Determine the (X, Y) coordinate at the center of the cell enclosing the given text.  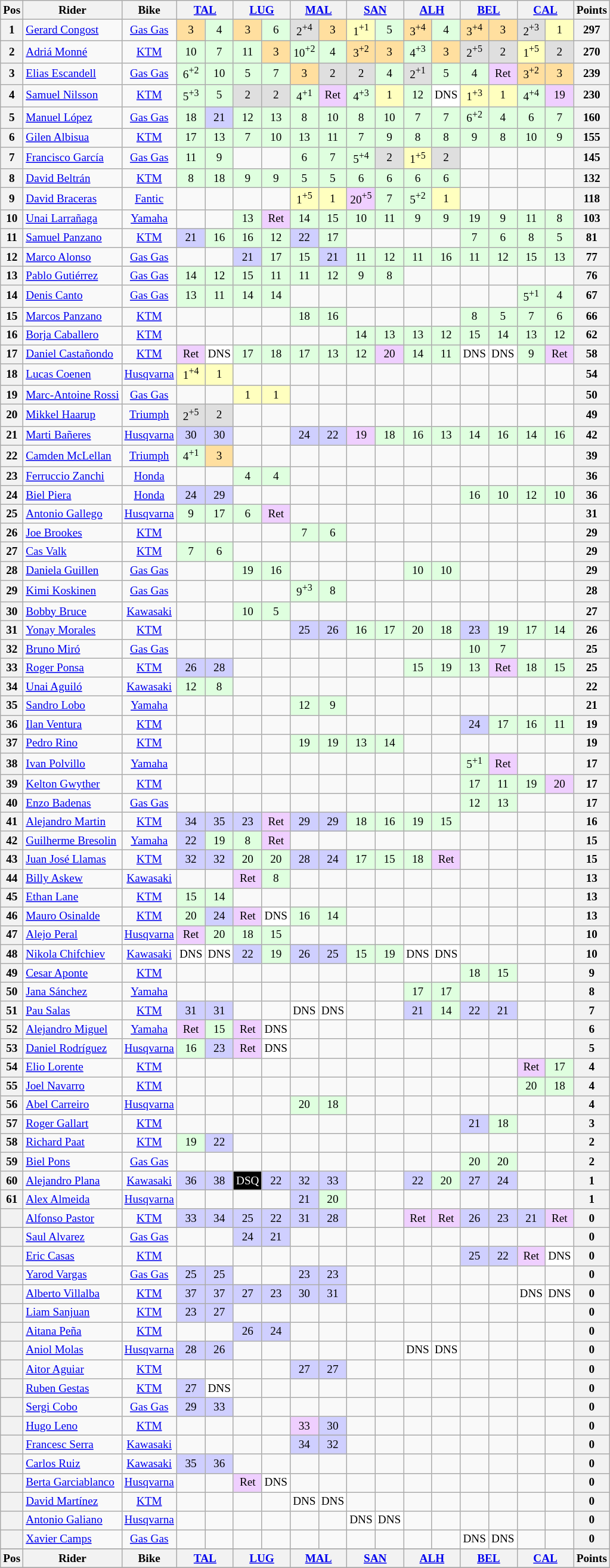
239 (592, 74)
Alejo Peral (73, 935)
Hugo Leno (73, 1426)
Elias Escandell (73, 74)
1+4 (191, 375)
Biel Pons (73, 1162)
Ferruccio Zanchi (73, 476)
Pablo Gutiérrez (73, 276)
20+5 (361, 199)
Xavier Camps (73, 1539)
Alberto Villalba (73, 1294)
Daniel Rodríguez (73, 1048)
5+4 (361, 159)
Sandro Lobo (73, 706)
Daniel Castañondo (73, 354)
Gerard Congost (73, 30)
Joe Brookes (73, 533)
62 (592, 335)
Francesc Serra (73, 1445)
Antonio Gallego (73, 514)
Cesar Aponte (73, 973)
10+2 (305, 53)
Carlos Ruiz (73, 1464)
5+3 (191, 95)
Aitana Peña (73, 1332)
155 (592, 138)
Richard Paat (73, 1143)
Mikkel Haarup (73, 415)
Billy Askew (73, 878)
Manuel López (73, 117)
David Beltrán (73, 178)
Marti Bañeres (73, 436)
Pedro Rino (73, 743)
61 (12, 1199)
297 (592, 30)
DSQ (247, 1181)
56 (12, 1105)
Yarod Vargas (73, 1275)
Alejandro Miguel (73, 1030)
Gilen Albisua (73, 138)
5+2 (418, 199)
Samuel Nilsson (73, 95)
51 (12, 1011)
Jana Sánchez (73, 992)
Ruben Gestas (73, 1388)
41 (12, 822)
Francisco García (73, 159)
Juan José Llamas (73, 860)
2+3 (531, 30)
66 (592, 316)
81 (592, 238)
Abel Carreiro (73, 1105)
59 (12, 1162)
47 (12, 935)
Alejandro Martin (73, 822)
Guilherme Bresolin (73, 841)
Alejandro Plana (73, 1181)
Cas Valk (73, 552)
David Braceras (73, 199)
60 (12, 1181)
Bruno Miró (73, 649)
118 (592, 199)
Bobby Bruce (73, 612)
43 (12, 860)
Biel Piera (73, 495)
57 (12, 1124)
52 (12, 1030)
46 (12, 916)
David Martínez (73, 1502)
40 (12, 803)
Enzo Badenas (73, 803)
160 (592, 117)
270 (592, 53)
67 (592, 296)
Antonio Galiano (73, 1520)
Lucas Coenen (73, 375)
230 (592, 95)
Eric Casas (73, 1256)
Samuel Panzano (73, 238)
1+3 (475, 95)
2+1 (418, 74)
Sergi Cobo (73, 1407)
48 (12, 954)
103 (592, 219)
Pau Salas (73, 1011)
Ivan Polvillo (73, 764)
Nikola Chifchiev (73, 954)
Roger Gallart (73, 1124)
Adriá Monné (73, 53)
Ilan Ventura (73, 724)
Fantic (149, 199)
44 (12, 878)
Borja Caballero (73, 335)
1+1 (361, 30)
Aitor Aguiar (73, 1369)
Saul Alvarez (73, 1237)
Aniol Molas (73, 1350)
53 (12, 1048)
Marco Alonso (73, 257)
Alfonso Pastor (73, 1218)
Kelton Gwyther (73, 784)
Marcos Panzano (73, 316)
Ethan Lane (73, 897)
Yonay Morales (73, 630)
Elio Lorente (73, 1067)
55 (12, 1086)
77 (592, 257)
Kimi Koskinen (73, 591)
2+4 (305, 30)
9+3 (305, 591)
Daniela Guillen (73, 570)
Berta Garciablanco (73, 1483)
Alex Almeida (73, 1199)
Roger Ponsa (73, 668)
76 (592, 276)
145 (592, 159)
Marc-Antoine Rossi (73, 395)
45 (12, 897)
4+4 (531, 95)
Unai Aguiló (73, 687)
Mauro Osinalde (73, 916)
Liam Sanjuan (73, 1313)
Joel Navarro (73, 1086)
Unai Larrañaga (73, 219)
Camden McLellan (73, 456)
Denis Canto (73, 296)
132 (592, 178)
